For the text-containing cell, return its midpoint in [x, y] coordinate format. 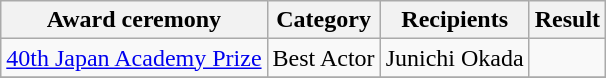
Junichi Okada [454, 58]
Recipients [454, 20]
Best Actor [324, 58]
40th Japan Academy Prize [134, 58]
Result [567, 20]
Category [324, 20]
Award ceremony [134, 20]
